Return (X, Y) of the center of cell containing provided text 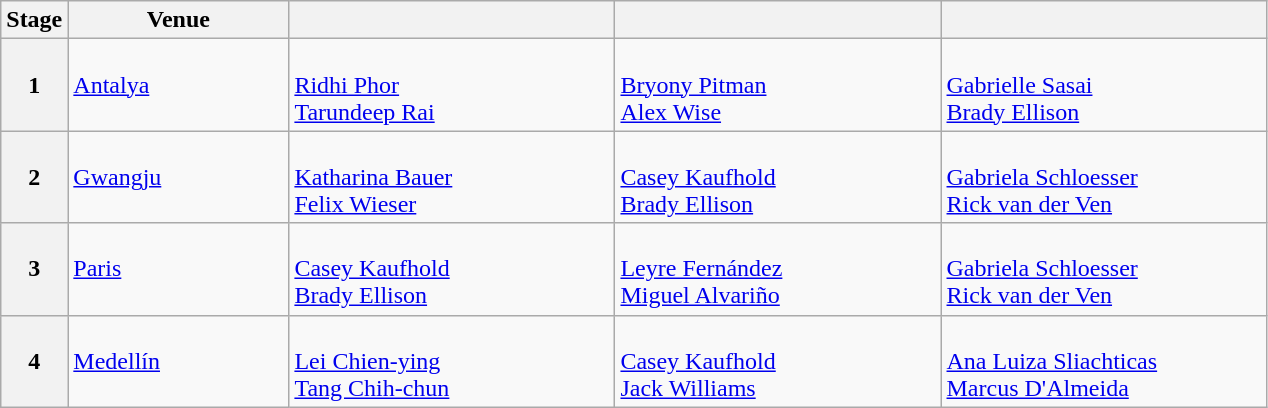
Katharina Bauer Felix Wieser (452, 177)
4 (34, 361)
1 (34, 85)
Bryony PitmanAlex Wise (778, 85)
Venue (178, 20)
Leyre Fernández Miguel Alvariño (778, 269)
3 (34, 269)
Casey Kaufhold Jack Williams (778, 361)
2 (34, 177)
Ana Luiza Sliachticas Marcus D'Almeida (1104, 361)
Ridhi Phor Tarundeep Rai (452, 85)
Lei Chien-ying Tang Chih-chun (452, 361)
Medellín (178, 361)
Antalya (178, 85)
Gwangju (178, 177)
Gabrielle SasaiBrady Ellison (1104, 85)
Paris (178, 269)
Stage (34, 20)
